For the text-containing cell, return its midpoint in (X, Y) coordinate format. 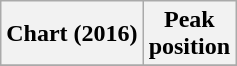
Chart (2016) (72, 34)
Peakposition (189, 34)
